Return the [x, y] coordinate for the center point of the cell that contains the specified text.  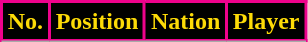
Nation [186, 22]
Player [266, 22]
No. [26, 22]
Position [96, 22]
